Return the [X, Y] coordinate for the center point of the cell that contains the specified text.  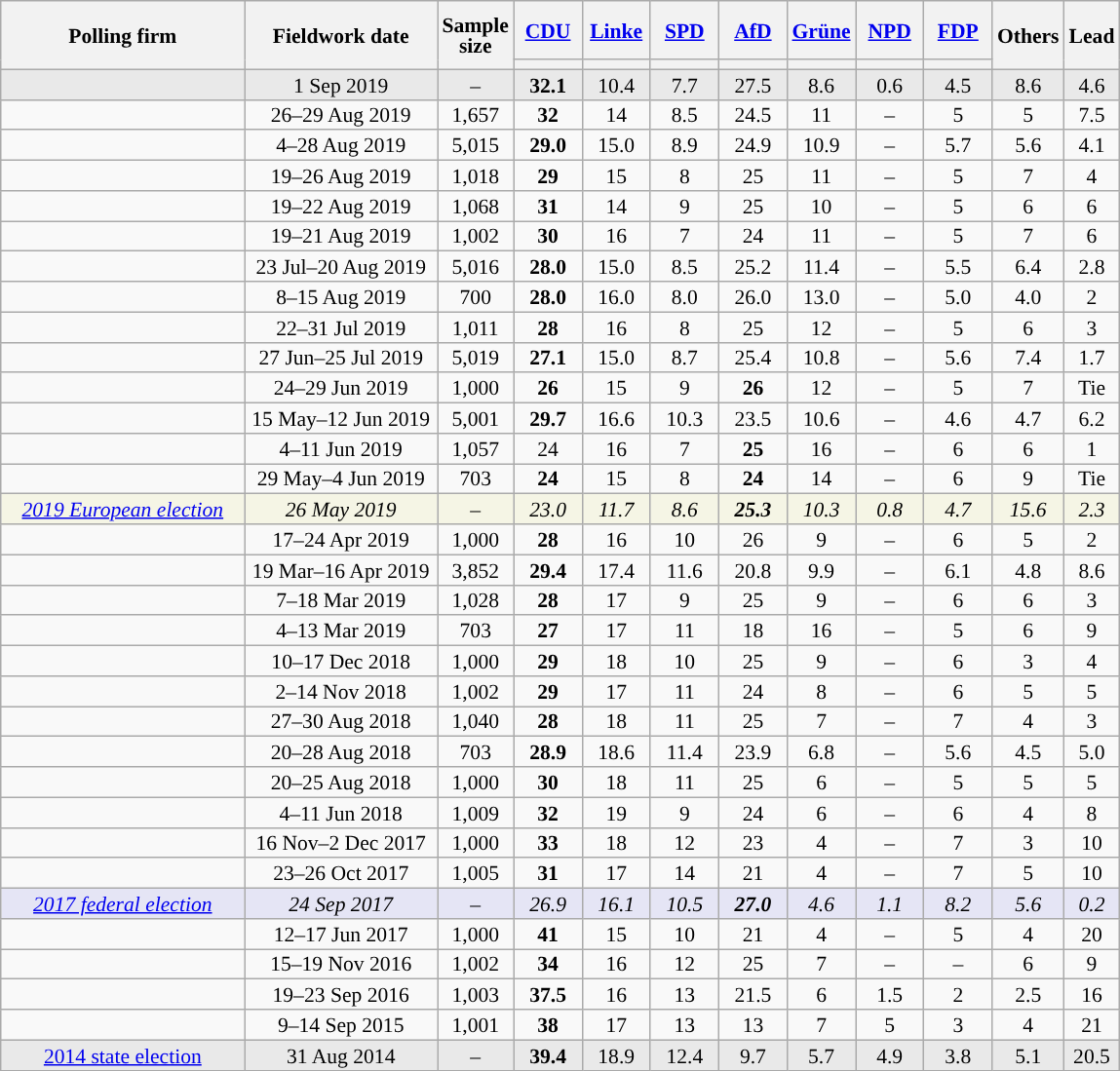
1,057 [475, 448]
29.0 [548, 146]
Others [1028, 35]
17.4 [616, 569]
1,011 [475, 327]
17–24 Apr 2019 [341, 540]
Polling firm [123, 35]
Fieldwork date [341, 35]
23.9 [753, 752]
4.9 [890, 1054]
24 Sep 2017 [341, 904]
37.5 [548, 994]
1,028 [475, 600]
29.7 [548, 419]
22–31 Jul 2019 [341, 327]
27.0 [753, 904]
19–22 Aug 2019 [341, 207]
1,018 [475, 175]
1.1 [890, 904]
18.9 [616, 1054]
9–14 Sep 2015 [341, 1025]
41 [548, 934]
5,016 [475, 267]
700 [475, 296]
8–15 Aug 2019 [341, 296]
29.4 [548, 569]
Linke [616, 30]
9.7 [753, 1054]
19 Mar–16 Apr 2019 [341, 569]
0.6 [890, 84]
4.1 [1092, 146]
1.7 [1092, 357]
6.8 [821, 752]
20.8 [753, 569]
13.0 [821, 296]
2019 European election [123, 509]
24.9 [753, 146]
23–26 Oct 2017 [341, 873]
5,019 [475, 357]
15–19 Nov 2016 [341, 965]
27 Jun–25 Jul 2019 [341, 357]
1,009 [475, 813]
21.5 [753, 994]
8.0 [684, 296]
6.1 [958, 569]
7.4 [1028, 357]
23 [753, 842]
25.3 [753, 509]
32.1 [548, 84]
2.8 [1092, 267]
8.7 [684, 357]
4–13 Mar 2019 [341, 631]
25.4 [753, 357]
6.2 [1092, 419]
0.8 [890, 509]
3.8 [958, 1054]
6.4 [1028, 267]
31 Aug 2014 [341, 1054]
10.6 [821, 419]
1,005 [475, 873]
39.4 [548, 1054]
1,657 [475, 115]
20–28 Aug 2018 [341, 752]
1,068 [475, 207]
27.1 [548, 357]
16.1 [616, 904]
26.9 [548, 904]
26–29 Aug 2019 [341, 115]
Lead [1092, 35]
5.5 [958, 267]
26 May 2019 [341, 509]
Samplesize [475, 35]
FDP [958, 30]
19–23 Sep 2016 [341, 994]
1,003 [475, 994]
29 May–4 Jun 2019 [341, 479]
2017 federal election [123, 904]
19–21 Aug 2019 [341, 236]
20 [1092, 934]
CDU [548, 30]
5,001 [475, 419]
8.2 [958, 904]
4–28 Aug 2019 [341, 146]
1 [1092, 448]
11.7 [616, 509]
4.0 [1028, 296]
26.0 [753, 296]
5.1 [1028, 1054]
19–26 Aug 2019 [341, 175]
25.2 [753, 267]
1,001 [475, 1025]
Grüne [821, 30]
3,852 [475, 569]
SPD [684, 30]
AfD [753, 30]
7–18 Mar 2019 [341, 600]
NPD [890, 30]
9.9 [821, 569]
16.0 [616, 296]
8.9 [684, 146]
2014 state election [123, 1054]
15.6 [1028, 509]
0.2 [1092, 904]
1.5 [890, 994]
1,040 [475, 721]
11.6 [684, 569]
4–11 Jun 2019 [341, 448]
28.9 [548, 752]
27–30 Aug 2018 [341, 721]
10.5 [684, 904]
34 [548, 965]
2.3 [1092, 509]
23.0 [548, 509]
12–17 Jun 2017 [341, 934]
27 [548, 631]
38 [548, 1025]
4–11 Jun 2018 [341, 813]
2.5 [1028, 994]
10.8 [821, 357]
24.5 [753, 115]
12.4 [684, 1054]
10–17 Dec 2018 [341, 661]
5,015 [475, 146]
7.5 [1092, 115]
27.5 [753, 84]
24–29 Jun 2019 [341, 388]
16 Nov–2 Dec 2017 [341, 842]
23 Jul–20 Aug 2019 [341, 267]
7.7 [684, 84]
20.5 [1092, 1054]
1 Sep 2019 [341, 84]
10.4 [616, 84]
20–25 Aug 2018 [341, 782]
10.9 [821, 146]
16.6 [616, 419]
19 [616, 813]
2–14 Nov 2018 [341, 692]
33 [548, 842]
15 May–12 Jun 2019 [341, 419]
23.5 [753, 419]
4.8 [1028, 569]
18.6 [616, 752]
